Return [X, Y] of the center of cell containing provided text 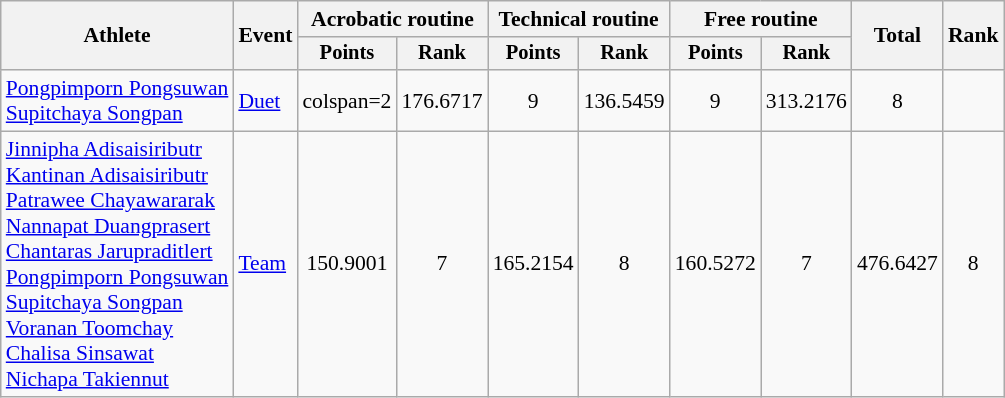
Event [265, 36]
313.2176 [806, 100]
160.5272 [716, 264]
Free routine [761, 19]
Acrobatic routine [392, 19]
Total [898, 36]
Duet [265, 100]
colspan=2 [346, 100]
150.9001 [346, 264]
476.6427 [898, 264]
Team [265, 264]
176.6717 [442, 100]
Athlete [118, 36]
Pongpimporn PongsuwanSupitchaya Songpan [118, 100]
Technical routine [579, 19]
165.2154 [534, 264]
136.5459 [624, 100]
